Return the [X, Y] coordinate for the center point of the cell that contains the specified text.  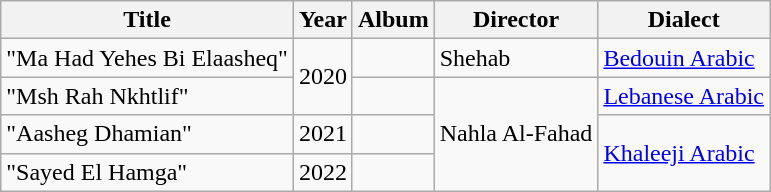
"Sayed El Hamga" [148, 172]
"Ma Had Yehes Bi Elaasheq" [148, 58]
Bedouin Arabic [684, 58]
Director [516, 20]
Nahla Al-Fahad [516, 134]
Dialect [684, 20]
Khaleeji Arabic [684, 153]
2020 [322, 77]
Shehab [516, 58]
Lebanese Arabic [684, 96]
2022 [322, 172]
"Aasheg Dhamian" [148, 134]
2021 [322, 134]
Title [148, 20]
"Msh Rah Nkhtlif" [148, 96]
Year [322, 20]
Album [393, 20]
